Output the [X, Y] coordinate of the center of the cell containing the given text.  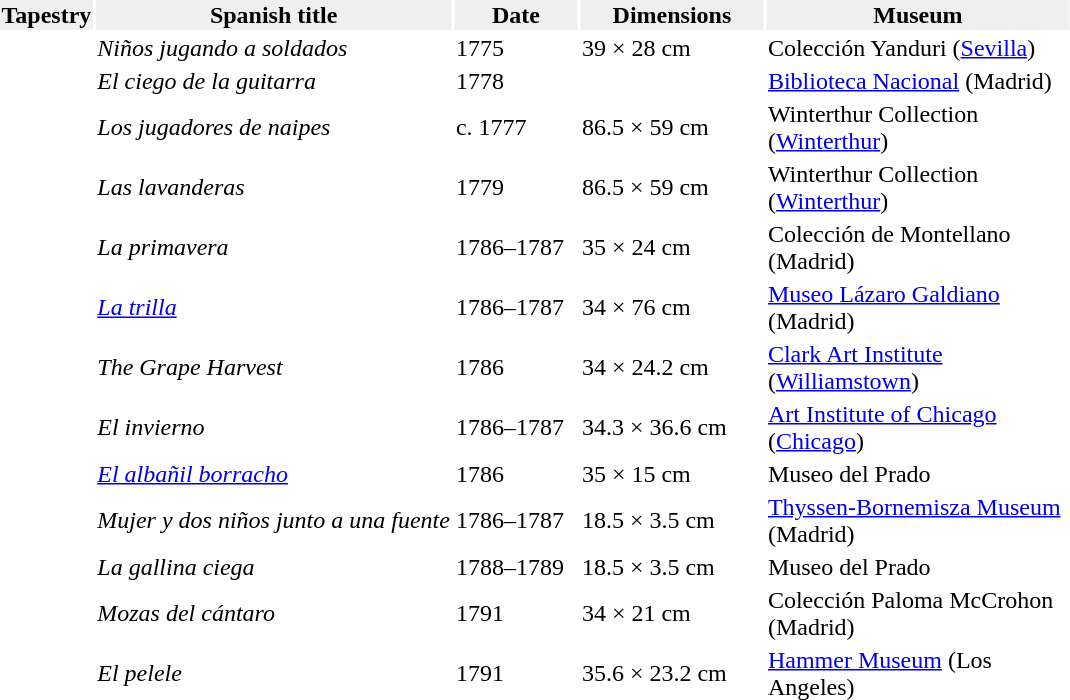
Niños jugando a soldados [274, 48]
c. 1777 [516, 128]
La gallina ciega [274, 567]
Mozas del cántaro [274, 614]
Tapestry [46, 15]
34 × 76 cm [672, 308]
Clark Art Institute (Williamstown) [918, 368]
Art Institute of Chicago (Chicago) [918, 428]
34 × 24.2 cm [672, 368]
Mujer y dos niños junto a una fuente [274, 520]
El invierno [274, 428]
Museum [918, 15]
Colección de Montellano (Madrid) [918, 248]
Colección Yanduri (Sevilla) [918, 48]
1778 [516, 81]
The Grape Harvest [274, 368]
Spanish title [274, 15]
Dimensions [672, 15]
Las lavanderas [274, 188]
35 × 24 cm [672, 248]
39 × 28 cm [672, 48]
Date [516, 15]
Los jugadores de naipes [274, 128]
El ciego de la guitarra [274, 81]
34.3 × 36.6 cm [672, 428]
34 × 21 cm [672, 614]
La trilla [274, 308]
1779 [516, 188]
La primavera [274, 248]
1791 [516, 614]
Museo Lázaro Galdiano (Madrid) [918, 308]
Thyssen-Bornemisza Museum (Madrid) [918, 520]
1775 [516, 48]
35 × 15 cm [672, 474]
Biblioteca Nacional (Madrid) [918, 81]
1788–1789 [516, 567]
Colección Paloma McCrohon (Madrid) [918, 614]
El albañil borracho [274, 474]
